Output the [X, Y] coordinate of the center of the cell containing the given text.  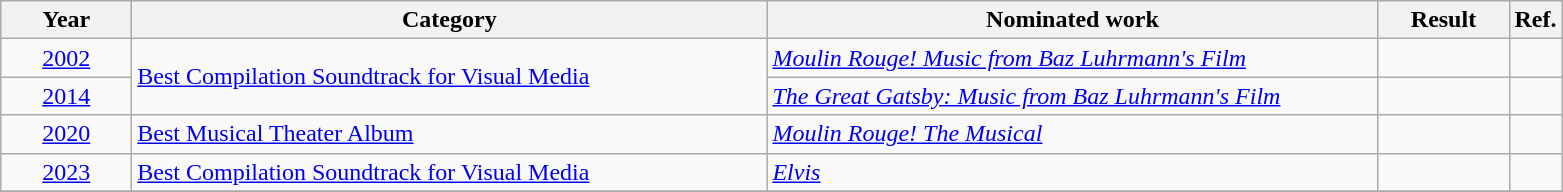
2014 [66, 96]
Result [1444, 20]
Moulin Rouge! The Musical [1072, 134]
2002 [66, 58]
2023 [66, 172]
Nominated work [1072, 20]
Category [450, 20]
Moulin Rouge! Music from Baz Luhrmann's Film [1072, 58]
Best Musical Theater Album [450, 134]
2020 [66, 134]
Year [66, 20]
Ref. [1536, 20]
Elvis [1072, 172]
The Great Gatsby: Music from Baz Luhrmann's Film [1072, 96]
